Determine the [x, y] coordinate at the center of the cell enclosing the given text.  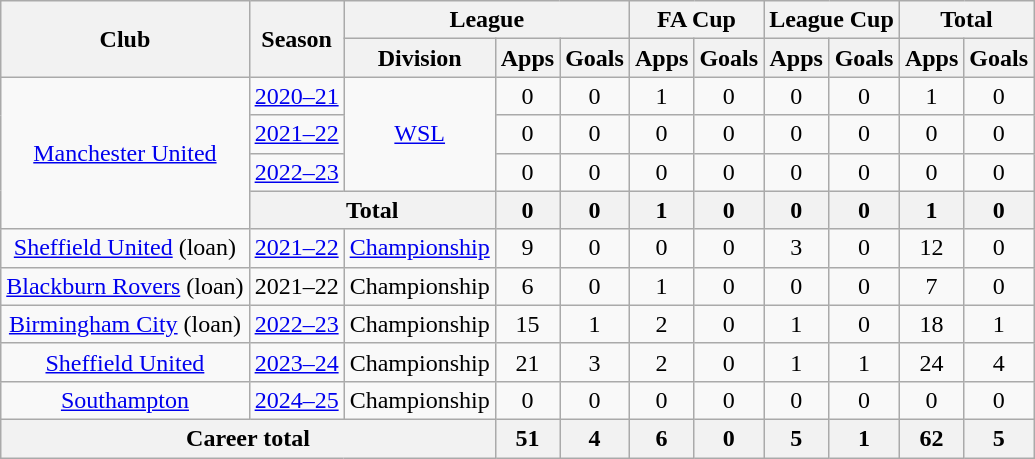
Sheffield United [125, 362]
Division [420, 58]
2024–25 [296, 400]
Blackburn Rovers (loan) [125, 286]
Sheffield United (loan) [125, 248]
9 [527, 248]
League Cup [832, 20]
12 [931, 248]
Birmingham City (loan) [125, 324]
League [486, 20]
Southampton [125, 400]
62 [931, 438]
WSL [420, 134]
Manchester United [125, 153]
24 [931, 362]
Club [125, 39]
18 [931, 324]
2023–24 [296, 362]
15 [527, 324]
Season [296, 39]
FA Cup [696, 20]
Career total [248, 438]
51 [527, 438]
2020–21 [296, 96]
21 [527, 362]
7 [931, 286]
